Identify which cell holds the provided text, then report its (x, y) central coordinate. 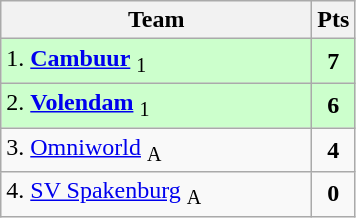
Team (156, 20)
7 (334, 61)
4. SV Spakenburg A (156, 194)
4 (334, 150)
3. Omniworld A (156, 150)
2. Volendam 1 (156, 105)
0 (334, 194)
1. Cambuur 1 (156, 61)
Pts (334, 20)
6 (334, 105)
